Detect which cell encompasses the target text, then output its (x, y) center coordinate. 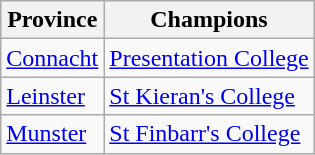
Presentation College (209, 58)
St Finbarr's College (209, 134)
Munster (52, 134)
Champions (209, 20)
St Kieran's College (209, 96)
Leinster (52, 96)
Connacht (52, 58)
Province (52, 20)
